Find where the given text appears and provide that cell's center as [x, y] coordinate. 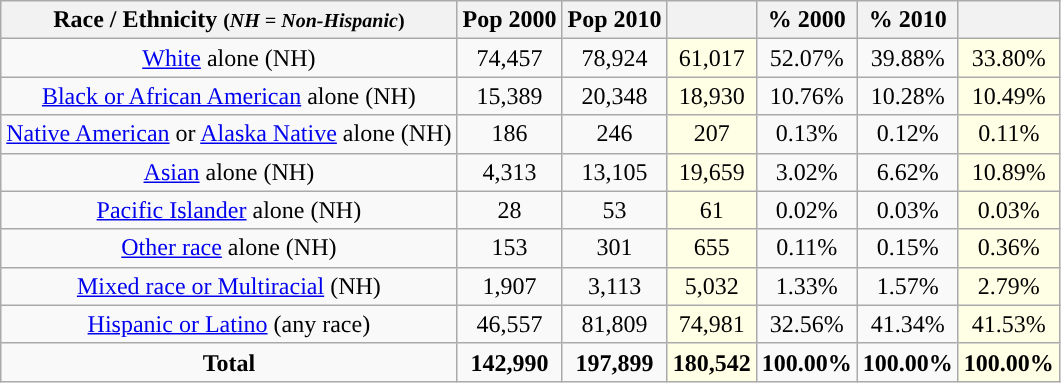
32.56% [806, 324]
186 [510, 134]
Total [229, 362]
% 2010 [908, 20]
2.79% [1008, 286]
Pop 2000 [510, 20]
Race / Ethnicity (NH = Non-Hispanic) [229, 20]
301 [614, 248]
52.07% [806, 58]
197,899 [614, 362]
61,017 [712, 58]
46,557 [510, 324]
20,348 [614, 96]
3.02% [806, 172]
61 [712, 210]
142,990 [510, 362]
153 [510, 248]
39.88% [908, 58]
655 [712, 248]
% 2000 [806, 20]
53 [614, 210]
Other race alone (NH) [229, 248]
Pop 2010 [614, 20]
10.49% [1008, 96]
Asian alone (NH) [229, 172]
Black or African American alone (NH) [229, 96]
207 [712, 134]
246 [614, 134]
78,924 [614, 58]
81,809 [614, 324]
33.80% [1008, 58]
10.76% [806, 96]
28 [510, 210]
74,457 [510, 58]
0.02% [806, 210]
5,032 [712, 286]
4,313 [510, 172]
13,105 [614, 172]
Pacific Islander alone (NH) [229, 210]
74,981 [712, 324]
18,930 [712, 96]
3,113 [614, 286]
1.33% [806, 286]
0.13% [806, 134]
Hispanic or Latino (any race) [229, 324]
0.36% [1008, 248]
6.62% [908, 172]
1.57% [908, 286]
41.53% [1008, 324]
10.28% [908, 96]
19,659 [712, 172]
Native American or Alaska Native alone (NH) [229, 134]
10.89% [1008, 172]
0.15% [908, 248]
15,389 [510, 96]
0.12% [908, 134]
41.34% [908, 324]
180,542 [712, 362]
White alone (NH) [229, 58]
Mixed race or Multiracial (NH) [229, 286]
1,907 [510, 286]
